From the cell containing the given text, extract its center point as (X, Y) coordinate. 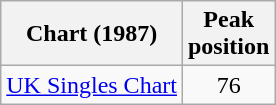
76 (228, 85)
Chart (1987) (92, 34)
UK Singles Chart (92, 85)
Peakposition (228, 34)
